Scan for the cell matching the given text and deliver its [X, Y] coordinate at center. 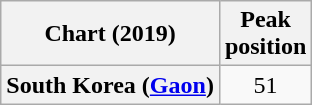
51 [265, 85]
Chart (2019) [110, 34]
Peakposition [265, 34]
South Korea (Gaon) [110, 85]
